Extract the (x, y) coordinate from the center of the cell holding the provided text.  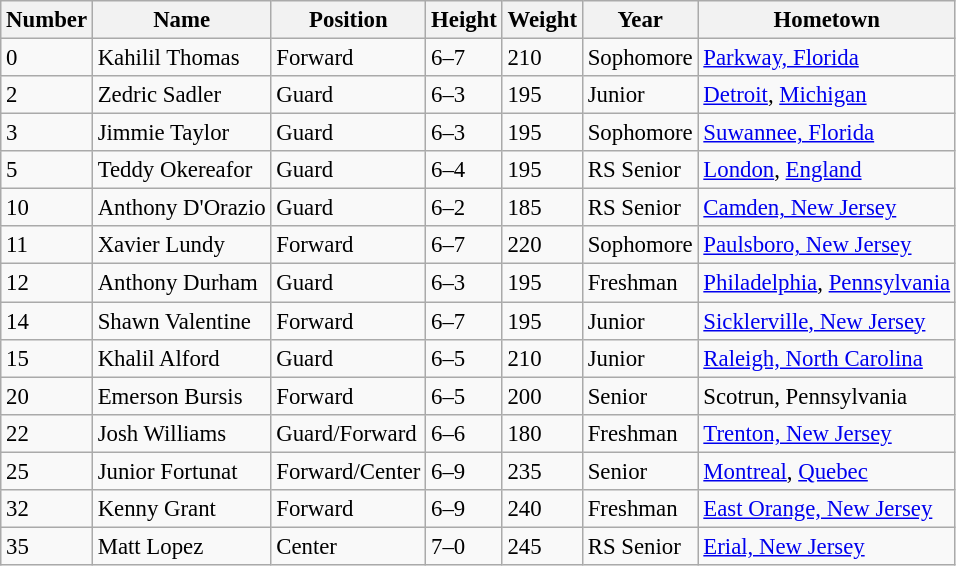
22 (47, 433)
Height (464, 20)
Forward/Center (348, 471)
6–2 (464, 208)
Camden, New Jersey (826, 208)
Shawn Valentine (182, 321)
Number (47, 20)
20 (47, 396)
11 (47, 245)
Matt Lopez (182, 546)
Erial, New Jersey (826, 546)
35 (47, 546)
Weight (542, 20)
25 (47, 471)
Position (348, 20)
14 (47, 321)
2 (47, 95)
200 (542, 396)
240 (542, 509)
Josh Williams (182, 433)
Scotrun, Pennsylvania (826, 396)
Jimmie Taylor (182, 133)
Paulsboro, New Jersey (826, 245)
Philadelphia, Pennsylvania (826, 283)
Kenny Grant (182, 509)
6–6 (464, 433)
15 (47, 358)
Teddy Okereafor (182, 170)
Montreal, Quebec (826, 471)
Raleigh, North Carolina (826, 358)
Xavier Lundy (182, 245)
Hometown (826, 20)
Anthony D'Orazio (182, 208)
Anthony Durham (182, 283)
245 (542, 546)
235 (542, 471)
Guard/Forward (348, 433)
220 (542, 245)
Emerson Bursis (182, 396)
10 (47, 208)
Trenton, New Jersey (826, 433)
12 (47, 283)
Khalil Alford (182, 358)
London, England (826, 170)
Kahilil Thomas (182, 58)
Parkway, Florida (826, 58)
7–0 (464, 546)
Sicklerville, New Jersey (826, 321)
185 (542, 208)
5 (47, 170)
Year (640, 20)
32 (47, 509)
East Orange, New Jersey (826, 509)
180 (542, 433)
6–4 (464, 170)
Center (348, 546)
3 (47, 133)
Name (182, 20)
Zedric Sadler (182, 95)
Suwannee, Florida (826, 133)
Detroit, Michigan (826, 95)
Junior Fortunat (182, 471)
0 (47, 58)
